Output the (x, y) coordinate of the center of the cell containing the given text.  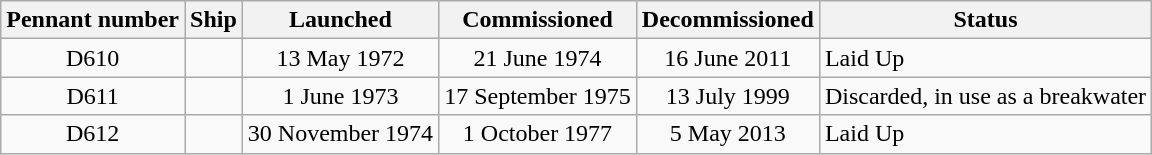
D612 (93, 134)
Discarded, in use as a breakwater (985, 96)
5 May 2013 (728, 134)
1 June 1973 (340, 96)
D611 (93, 96)
Pennant number (93, 20)
30 November 1974 (340, 134)
1 October 1977 (538, 134)
D610 (93, 58)
17 September 1975 (538, 96)
21 June 1974 (538, 58)
Decommissioned (728, 20)
Launched (340, 20)
13 July 1999 (728, 96)
Commissioned (538, 20)
Ship (213, 20)
16 June 2011 (728, 58)
Status (985, 20)
13 May 1972 (340, 58)
